Capture the cell that displays the provided text and extract its (X, Y) central coordinate. 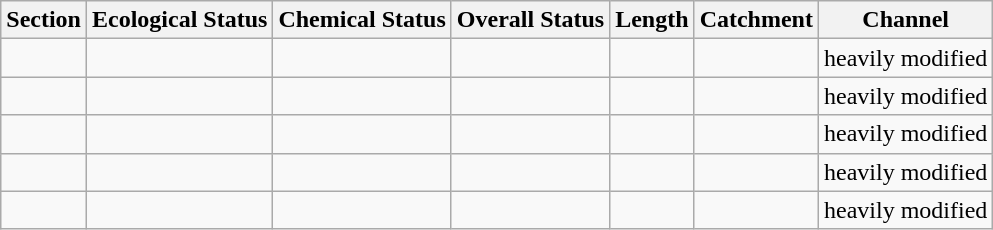
Channel (905, 20)
Chemical Status (362, 20)
Catchment (756, 20)
Length (652, 20)
Section (44, 20)
Ecological Status (179, 20)
Overall Status (530, 20)
